For the text-containing cell, return its midpoint in (x, y) coordinate format. 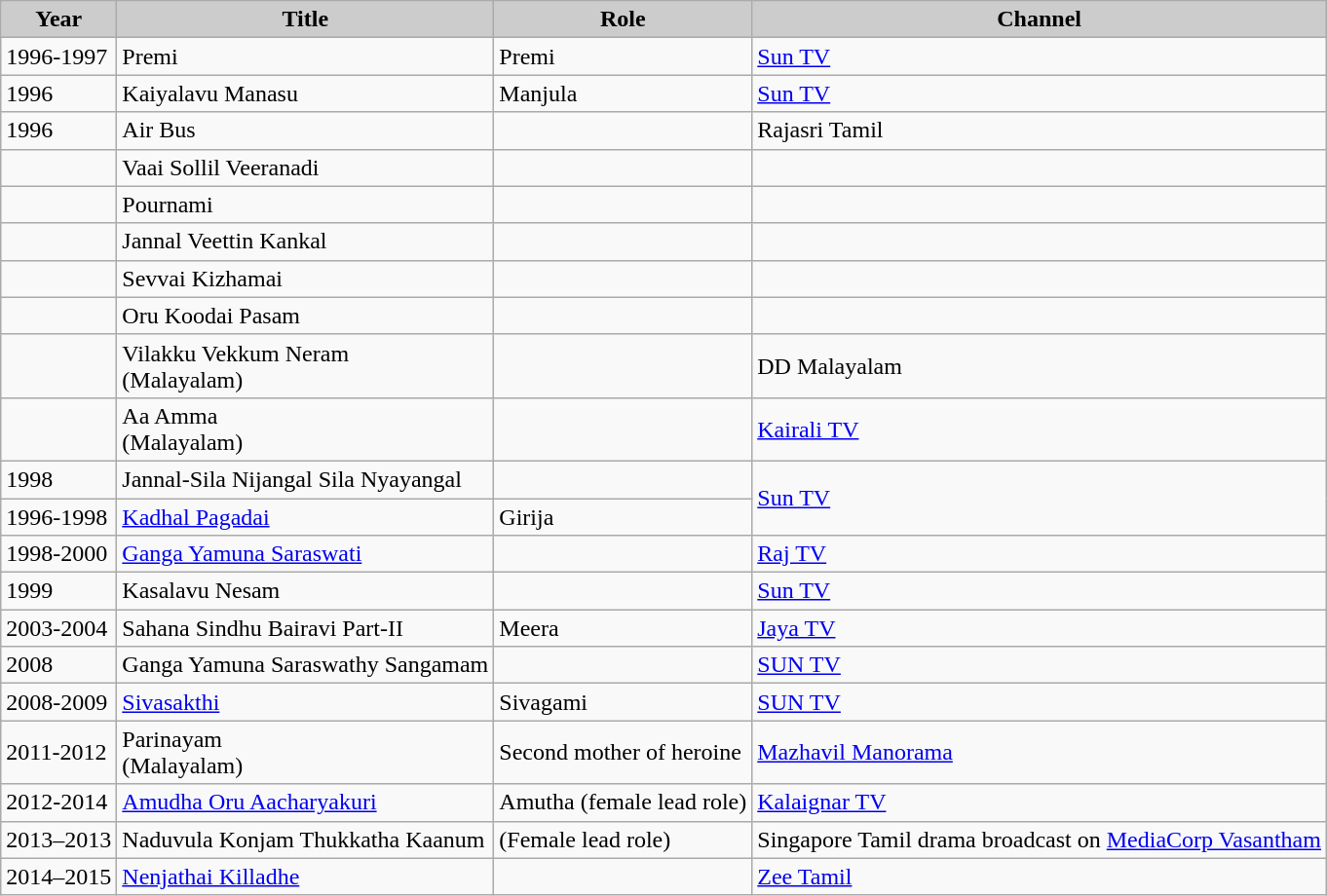
Rajasri Tamil (1040, 131)
1996-1998 (58, 517)
Meera (624, 628)
Ganga Yamuna Saraswati (306, 554)
Amudha Oru Aacharyakuri (306, 803)
Air Bus (306, 131)
Zee Tamil (1040, 877)
Nenjathai Killadhe (306, 877)
Kasalavu Nesam (306, 591)
Kalaignar TV (1040, 803)
Sivasakthi (306, 702)
Kairali TV (1040, 429)
Title (306, 19)
Kaiyalavu Manasu (306, 93)
1999 (58, 591)
Mazhavil Manorama (1040, 752)
Ganga Yamuna Saraswathy Sangamam (306, 665)
Oru Koodai Pasam (306, 316)
Amutha (female lead role) (624, 803)
Sevvai Kizhamai (306, 279)
Pournami (306, 205)
Jannal-Sila Nijangal Sila Nyayangal (306, 479)
Sahana Sindhu Bairavi Part-II (306, 628)
Manjula (624, 93)
Role (624, 19)
Vaai Sollil Veeranadi (306, 168)
2011-2012 (58, 752)
Parinayam(Malayalam) (306, 752)
2012-2014 (58, 803)
Jannal Veettin Kankal (306, 242)
1996-1997 (58, 56)
(Female lead role) (624, 840)
Sivagami (624, 702)
Raj TV (1040, 554)
1998-2000 (58, 554)
2008-2009 (58, 702)
Naduvula Konjam Thukkatha Kaanum (306, 840)
Vilakku Vekkum Neram (Malayalam) (306, 366)
Second mother of heroine (624, 752)
Singapore Tamil drama broadcast on MediaCorp Vasantham (1040, 840)
2014–2015 (58, 877)
Jaya TV (1040, 628)
DD Malayalam (1040, 366)
Girija (624, 517)
1998 (58, 479)
Year (58, 19)
Kadhal Pagadai (306, 517)
2013–2013 (58, 840)
Channel (1040, 19)
Aa Amma (Malayalam) (306, 429)
2008 (58, 665)
2003-2004 (58, 628)
